Output the (x, y) coordinate of the center of the cell containing the given text.  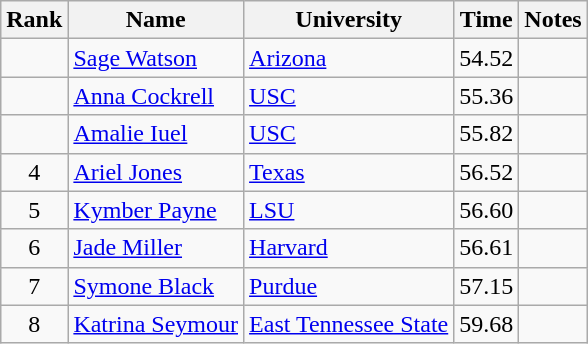
Arizona (349, 58)
Kymber Payne (156, 210)
Ariel Jones (156, 172)
Texas (349, 172)
LSU (349, 210)
7 (34, 286)
5 (34, 210)
Katrina Seymour (156, 324)
Rank (34, 20)
57.15 (486, 286)
56.52 (486, 172)
Time (486, 20)
59.68 (486, 324)
4 (34, 172)
Sage Watson (156, 58)
55.36 (486, 96)
East Tennessee State (349, 324)
8 (34, 324)
54.52 (486, 58)
56.60 (486, 210)
Notes (553, 20)
Harvard (349, 248)
Name (156, 20)
Amalie Iuel (156, 134)
56.61 (486, 248)
Jade Miller (156, 248)
6 (34, 248)
Purdue (349, 286)
Symone Black (156, 286)
55.82 (486, 134)
Anna Cockrell (156, 96)
University (349, 20)
